Provide the (X, Y) coordinate of the cell's center where the given text is located.  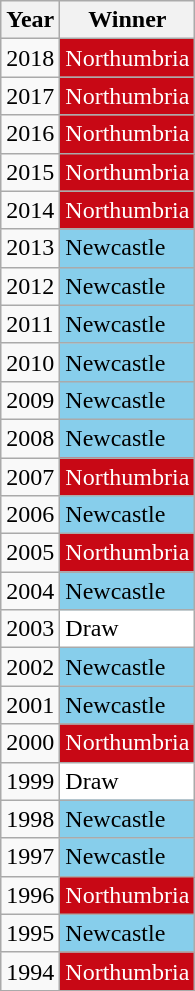
2008 (30, 438)
Year (30, 20)
2005 (30, 553)
2003 (30, 629)
2015 (30, 172)
2001 (30, 705)
1997 (30, 857)
2016 (30, 134)
1995 (30, 933)
2010 (30, 362)
2000 (30, 743)
1996 (30, 895)
2017 (30, 96)
2002 (30, 667)
2006 (30, 515)
2014 (30, 210)
1994 (30, 971)
2007 (30, 477)
2013 (30, 248)
2004 (30, 591)
2009 (30, 400)
1999 (30, 781)
2011 (30, 324)
2018 (30, 58)
1998 (30, 819)
Winner (128, 20)
2012 (30, 286)
